Identify which cell holds the provided text, then report its (X, Y) central coordinate. 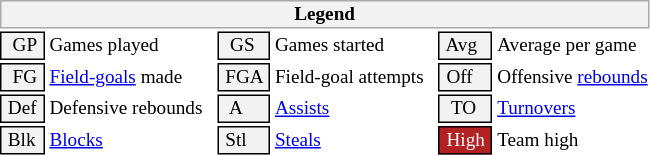
FGA (244, 77)
Avg (466, 46)
TO (466, 108)
GP (22, 46)
Stl (244, 140)
Turnovers (573, 108)
Offensive rebounds (573, 77)
Team high (573, 140)
Games played (131, 46)
Assists (354, 108)
Average per game (573, 46)
FG (22, 77)
Field-goal attempts (354, 77)
Def (22, 108)
Defensive rebounds (131, 108)
A (244, 108)
High (466, 140)
Field-goals made (131, 77)
Off (466, 77)
Blk (22, 140)
Blocks (131, 140)
Steals (354, 140)
Games started (354, 46)
GS (244, 46)
Legend (324, 14)
